Extract the (X, Y) coordinate from the center of the cell holding the provided text.  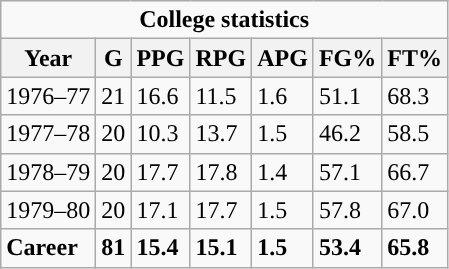
1978–79 (48, 172)
17.1 (160, 210)
15.1 (221, 248)
G (114, 58)
College statistics (224, 20)
Year (48, 58)
11.5 (221, 96)
13.7 (221, 134)
53.4 (347, 248)
PPG (160, 58)
1.4 (283, 172)
66.7 (415, 172)
10.3 (160, 134)
1979–80 (48, 210)
51.1 (347, 96)
67.0 (415, 210)
1977–78 (48, 134)
65.8 (415, 248)
46.2 (347, 134)
APG (283, 58)
1.6 (283, 96)
16.6 (160, 96)
1976–77 (48, 96)
FT% (415, 58)
21 (114, 96)
Career (48, 248)
81 (114, 248)
58.5 (415, 134)
68.3 (415, 96)
57.8 (347, 210)
57.1 (347, 172)
FG% (347, 58)
15.4 (160, 248)
RPG (221, 58)
17.8 (221, 172)
